Search for the cell housing the specified text and yield its [X, Y] center coordinate. 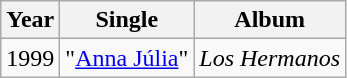
Album [270, 20]
Single [127, 20]
1999 [30, 58]
Los Hermanos [270, 58]
"Anna Júlia" [127, 58]
Year [30, 20]
